Search for the cell housing the specified text and yield its [x, y] center coordinate. 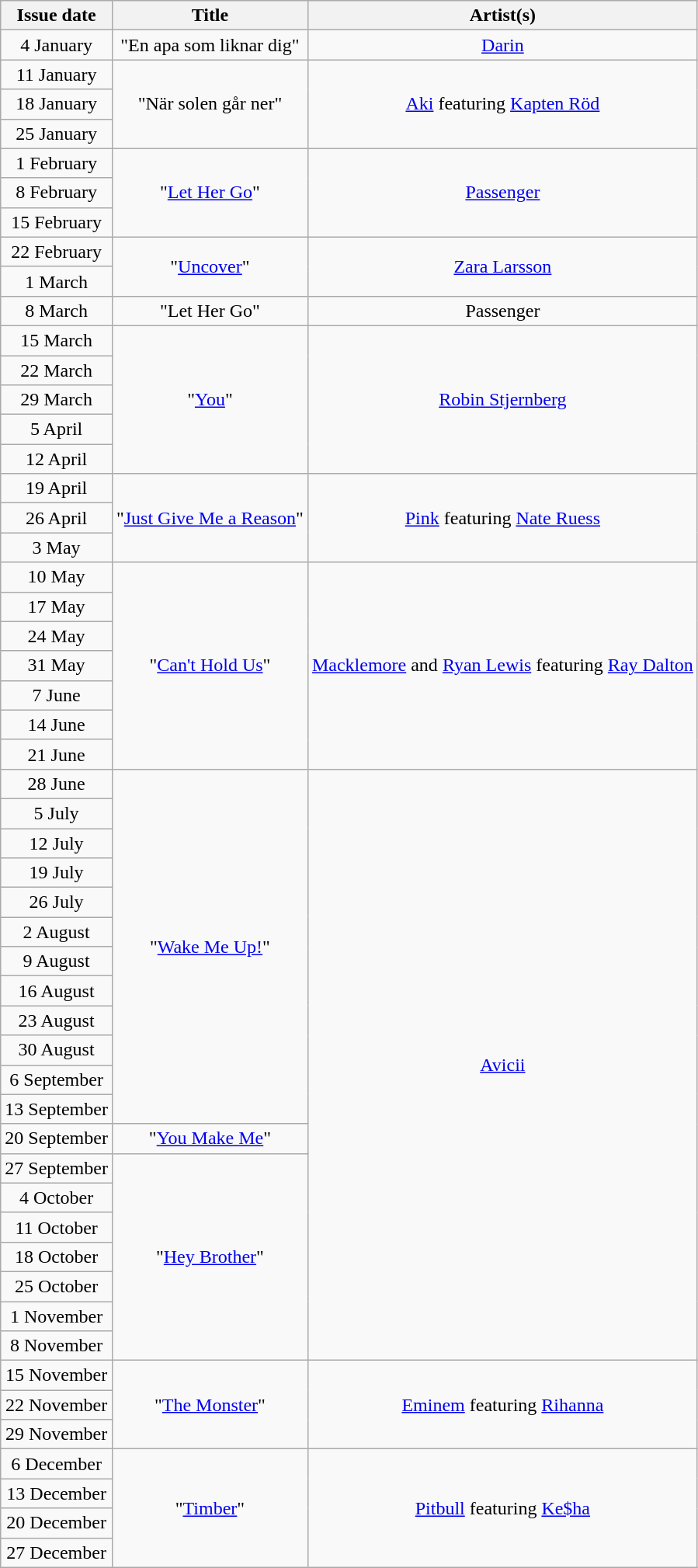
"Uncover" [210, 266]
"You" [210, 399]
27 September [57, 1168]
4 January [57, 45]
26 July [57, 902]
23 August [57, 1020]
25 January [57, 134]
"Wake Me Up!" [210, 946]
22 November [57, 1405]
19 April [57, 488]
Zara Larsson [502, 266]
"Can't Hold Us" [210, 666]
1 February [57, 163]
Macklemore and Ryan Lewis featuring Ray Dalton [502, 666]
24 May [57, 636]
29 March [57, 400]
19 July [57, 873]
5 April [57, 429]
Aki featuring Kapten Röd [502, 104]
25 October [57, 1286]
20 December [57, 1523]
Pink featuring Nate Ruess [502, 518]
15 February [57, 222]
8 March [57, 311]
18 October [57, 1257]
4 October [57, 1198]
Eminem featuring Rihanna [502, 1405]
Pitbull featuring Ke$ha [502, 1508]
"The Monster" [210, 1405]
Artist(s) [502, 16]
27 December [57, 1552]
9 August [57, 961]
5 July [57, 813]
12 April [57, 459]
21 June [57, 754]
13 December [57, 1493]
1 November [57, 1316]
22 March [57, 370]
3 May [57, 548]
22 February [57, 252]
26 April [57, 518]
15 March [57, 340]
"Hey Brother" [210, 1257]
Title [210, 16]
"Just Give Me a Reason" [210, 518]
2 August [57, 932]
16 August [57, 991]
11 January [57, 75]
8 November [57, 1346]
20 September [57, 1139]
13 September [57, 1109]
11 October [57, 1227]
"Timber" [210, 1508]
8 February [57, 193]
Robin Stjernberg [502, 399]
31 May [57, 666]
1 March [57, 281]
6 September [57, 1080]
12 July [57, 843]
"När solen går ner" [210, 104]
14 June [57, 725]
"You Make Me" [210, 1139]
28 June [57, 784]
Issue date [57, 16]
10 May [57, 577]
30 August [57, 1050]
15 November [57, 1375]
Darin [502, 45]
17 May [57, 607]
18 January [57, 104]
Avicii [502, 1064]
29 November [57, 1434]
6 December [57, 1464]
7 June [57, 695]
"En apa som liknar dig" [210, 45]
